For the text-containing cell, return its midpoint in (x, y) coordinate format. 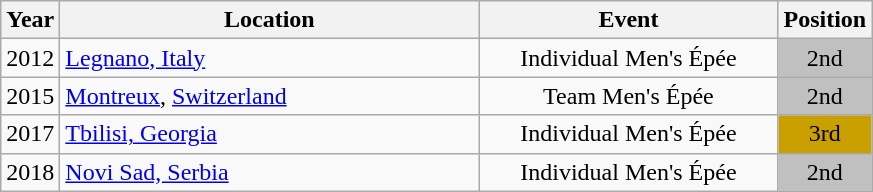
Novi Sad, Serbia (270, 172)
2015 (30, 96)
Montreux, Switzerland (270, 96)
2012 (30, 58)
Location (270, 20)
2018 (30, 172)
Tbilisi, Georgia (270, 134)
Position (825, 20)
Legnano, Italy (270, 58)
Event (628, 20)
Team Men's Épée (628, 96)
3rd (825, 134)
2017 (30, 134)
Year (30, 20)
